Detect which cell encompasses the target text, then output its (X, Y) center coordinate. 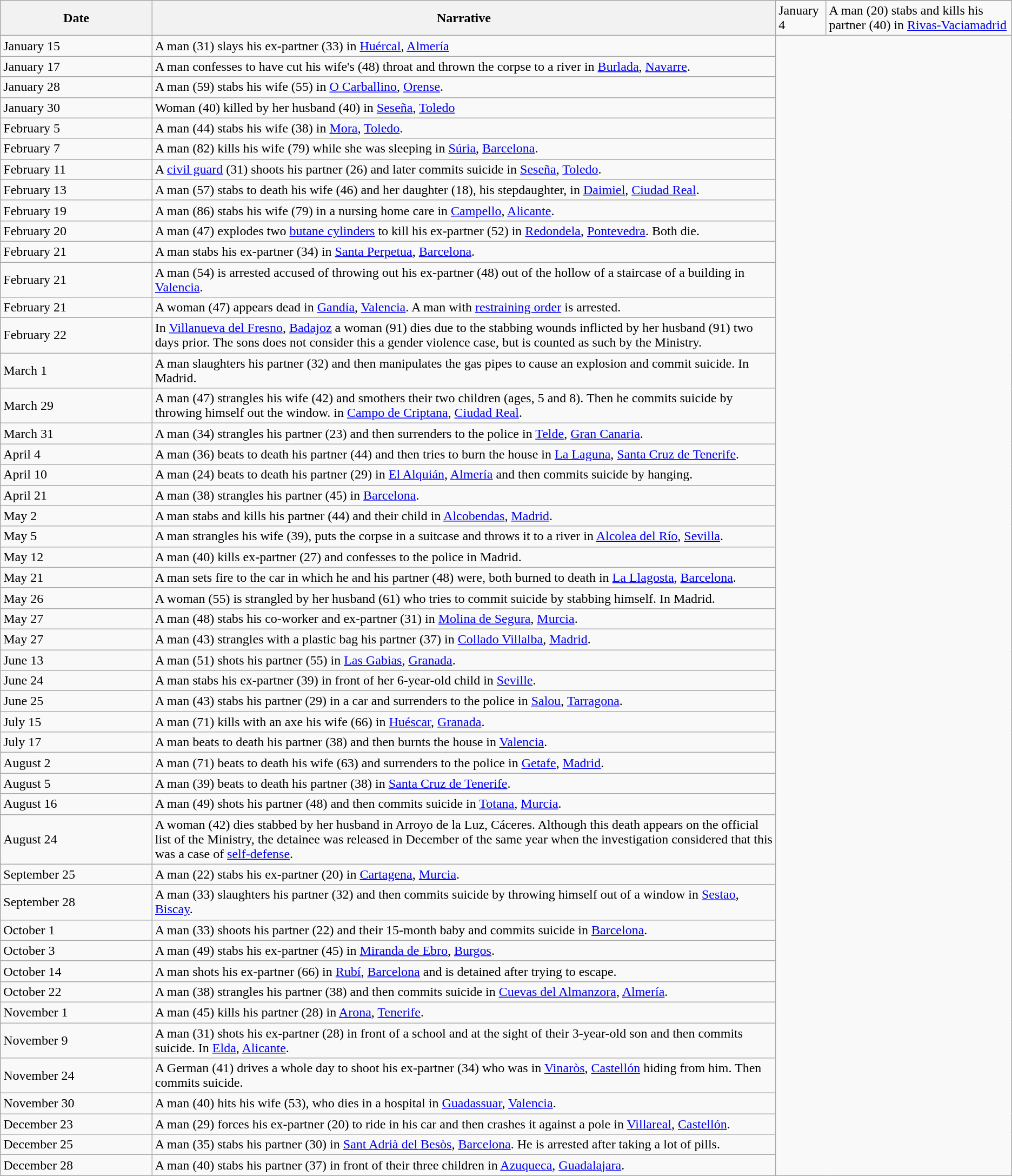
A woman (55) is strangled by her husband (61) who tries to commit suicide by stabbing himself. In Madrid. (464, 598)
February 5 (77, 128)
March 29 (77, 406)
A man (49) shots his partner (48) and then commits suicide in Totana, Murcia. (464, 804)
A man confesses to have cut his wife's (48) throat and thrown the corpse to a river in Burlada, Navarre. (464, 67)
A man (86) stabs his wife (79) in a nursing home care in Campello, Alicante. (464, 210)
March 31 (77, 434)
January 15 (77, 46)
November 9 (77, 1040)
A man (31) slays his ex-partner (33) in Huércal, Almería (464, 46)
A man (38) strangles his partner (45) in Barcelona. (464, 495)
A man (24) beats to death his partner (29) in El Alquián, Almería and then commits suicide by hanging. (464, 475)
A German (41) drives a whole day to shoot his ex-partner (34) who was in Vinaròs, Castellón hiding from him. Then commits suicide. (464, 1076)
June 13 (77, 660)
April 4 (77, 454)
March 1 (77, 371)
May 2 (77, 516)
A man (39) beats to death his partner (38) in Santa Cruz de Tenerife. (464, 783)
July 17 (77, 742)
A man (43) stabs his partner (29) in a car and surrenders to the police in Salou, Tarragona. (464, 701)
September 25 (77, 874)
A man (20) stabs and kills his partner (40) in Rivas-Vaciamadrid (919, 18)
July 15 (77, 722)
November 30 (77, 1104)
A man slaughters his partner (32) and then manipulates the gas pipes to cause an explosion and commit suicide. In Madrid. (464, 371)
A man (44) stabs his wife (38) in Mora, Toledo. (464, 128)
Narrative (464, 18)
A man (71) kills with an axe his wife (66) in Huéscar, Granada. (464, 722)
January 28 (77, 87)
April 21 (77, 495)
A man (59) stabs his wife (55) in O Carballino, Orense. (464, 87)
October 3 (77, 951)
A man (47) explodes two butane cylinders to kill his ex-partner (52) in Redondela, Pontevedra. Both die. (464, 231)
February 11 (77, 169)
A man (36) beats to death his partner (44) and then tries to burn the house in La Laguna, Santa Cruz de Tenerife. (464, 454)
A man (49) stabs his ex-partner (45) in Miranda de Ebro, Burgos. (464, 951)
A man stabs his ex-partner (39) in front of her 6-year-old child in Seville. (464, 681)
September 28 (77, 902)
A man (35) stabs his partner (30) in Sant Adrià del Besòs, Barcelona. He is arrested after taking a lot of pills. (464, 1145)
A man stabs his ex-partner (34) in Santa Perpetua, Barcelona. (464, 251)
A man (82) kills his wife (79) while she was sleeping in Súria, Barcelona. (464, 149)
A man (40) stabs his partner (37) in front of their three children in Azuqueca, Guadalajara. (464, 1165)
A man (48) stabs his co-worker and ex-partner (31) in Molina de Segura, Murcia. (464, 619)
January 30 (77, 108)
December 28 (77, 1165)
October 22 (77, 992)
November 1 (77, 1012)
A man sets fire to the car in which he and his partner (48) were, both burned to death in La Llagosta, Barcelona. (464, 577)
A man (45) kills his partner (28) in Arona, Tenerife. (464, 1012)
A man (40) kills ex-partner (27) and confesses to the police in Madrid. (464, 557)
October 1 (77, 930)
A man beats to death his partner (38) and then burnts the house in Valencia. (464, 742)
June 24 (77, 681)
A man (51) shots his partner (55) in Las Gabias, Granada. (464, 660)
August 2 (77, 763)
May 26 (77, 598)
October 14 (77, 971)
August 5 (77, 783)
A man (31) shots his ex-partner (28) in front of a school and at the sight of their 3-year-old son and then commits suicide. In Elda, Alicante. (464, 1040)
January 17 (77, 67)
A woman (47) appears dead in Gandía, Valencia. A man with restraining order is arrested. (464, 308)
A man stabs and kills his partner (44) and their child in Alcobendas, Madrid. (464, 516)
A man (71) beats to death his wife (63) and surrenders to the police in Getafe, Madrid. (464, 763)
A man strangles his wife (39), puts the corpse in a suitcase and throws it to a river in Alcolea del Río, Sevilla. (464, 536)
A man (22) stabs his ex-partner (20) in Cartagena, Murcia. (464, 874)
February 13 (77, 190)
Date (77, 18)
A man (43) strangles with a plastic bag his partner (37) in Collado Villalba, Madrid. (464, 639)
February 20 (77, 231)
December 23 (77, 1124)
Woman (40) killed by her husband (40) in Seseña, Toledo (464, 108)
A man (34) strangles his partner (23) and then surrenders to the police in Telde, Gran Canaria. (464, 434)
February 22 (77, 335)
August 24 (77, 839)
February 19 (77, 210)
May 12 (77, 557)
A man shots his ex-partner (66) in Rubí, Barcelona and is detained after trying to escape. (464, 971)
June 25 (77, 701)
A man (57) stabs to death his wife (46) and her daughter (18), his stepdaughter, in Daimiel, Ciudad Real. (464, 190)
January 4 (801, 18)
A man (33) slaughters his partner (32) and then commits suicide by throwing himself out of a window in Sestao, Biscay. (464, 902)
November 24 (77, 1076)
April 10 (77, 475)
A man (54) is arrested accused of throwing out his ex-partner (48) out of the hollow of a staircase of a building in Valencia. (464, 279)
December 25 (77, 1145)
A man (33) shoots his partner (22) and their 15-month baby and commits suicide in Barcelona. (464, 930)
August 16 (77, 804)
May 5 (77, 536)
A man (38) strangles his partner (38) and then commits suicide in Cuevas del Almanzora, Almería. (464, 992)
February 7 (77, 149)
A man (29) forces his ex-partner (20) to ride in his car and then crashes it against a pole in Villareal, Castellón. (464, 1124)
A civil guard (31) shoots his partner (26) and later commits suicide in Seseña, Toledo. (464, 169)
May 21 (77, 577)
A man (40) hits his wife (53), who dies in a hospital in Guadassuar, Valencia. (464, 1104)
